Determine the [x, y] coordinate at the center of the cell enclosing the given text.  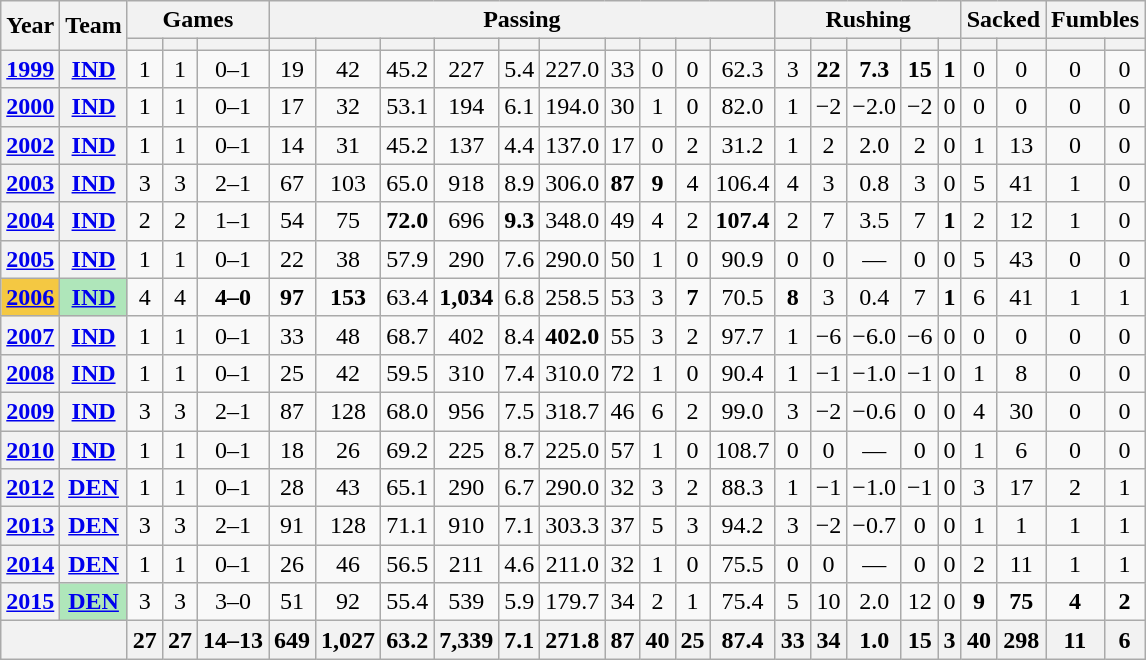
1,027 [348, 640]
70.5 [742, 297]
1999 [30, 69]
153 [348, 297]
14 [292, 145]
48 [348, 335]
Rushing [868, 20]
918 [466, 183]
68.7 [408, 335]
72.0 [408, 221]
92 [348, 602]
2004 [30, 221]
0.4 [874, 297]
Games [198, 20]
7.5 [520, 411]
910 [466, 526]
956 [466, 411]
18 [292, 449]
2010 [30, 449]
97.7 [742, 335]
50 [622, 259]
7.6 [520, 259]
310.0 [572, 373]
65.1 [408, 488]
65.0 [408, 183]
2000 [30, 107]
91 [292, 526]
14–13 [232, 640]
3–0 [232, 602]
696 [466, 221]
55.4 [408, 602]
2006 [30, 297]
3.5 [874, 221]
7.3 [874, 69]
106.4 [742, 183]
211 [466, 564]
71.1 [408, 526]
90.9 [742, 259]
31 [348, 145]
56.5 [408, 564]
194.0 [572, 107]
31.2 [742, 145]
227 [466, 69]
318.7 [572, 411]
179.7 [572, 602]
51 [292, 602]
88.3 [742, 488]
69.2 [408, 449]
6.7 [520, 488]
2003 [30, 183]
2002 [30, 145]
55 [622, 335]
90.4 [742, 373]
649 [292, 640]
38 [348, 259]
28 [292, 488]
402 [466, 335]
103 [348, 183]
Team [94, 26]
303.3 [572, 526]
227.0 [572, 69]
75.4 [742, 602]
2012 [30, 488]
54 [292, 221]
2008 [30, 373]
225.0 [572, 449]
258.5 [572, 297]
6.1 [520, 107]
137 [466, 145]
19 [292, 69]
194 [466, 107]
57 [622, 449]
87.4 [742, 640]
49 [622, 221]
7.4 [520, 373]
68.0 [408, 411]
2015 [30, 602]
137.0 [572, 145]
2005 [30, 259]
94.2 [742, 526]
57.9 [408, 259]
211.0 [572, 564]
108.7 [742, 449]
−0.7 [874, 526]
13 [1021, 145]
2007 [30, 335]
62.3 [742, 69]
53.1 [408, 107]
306.0 [572, 183]
107.4 [742, 221]
539 [466, 602]
0.8 [874, 183]
Year [30, 26]
225 [466, 449]
271.8 [572, 640]
67 [292, 183]
4.6 [520, 564]
8.4 [520, 335]
298 [1021, 640]
97 [292, 297]
1,034 [466, 297]
−6.0 [874, 335]
2014 [30, 564]
63.2 [408, 640]
7,339 [466, 640]
8.9 [520, 183]
Fumbles [1096, 20]
2009 [30, 411]
2013 [30, 526]
10 [828, 602]
−2.0 [874, 107]
−0.6 [874, 411]
5.9 [520, 602]
82.0 [742, 107]
4.4 [520, 145]
63.4 [408, 297]
6.8 [520, 297]
1–1 [232, 221]
37 [622, 526]
9.3 [520, 221]
75.5 [742, 564]
59.5 [408, 373]
8.7 [520, 449]
53 [622, 297]
402.0 [572, 335]
Sacked [1003, 20]
4–0 [232, 297]
5.4 [520, 69]
1.0 [874, 640]
99.0 [742, 411]
Passing [522, 20]
310 [466, 373]
348.0 [572, 221]
72 [622, 373]
